Scan for the cell matching the given text and deliver its (X, Y) coordinate at center. 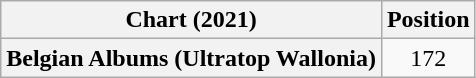
Position (428, 20)
Belgian Albums (Ultratop Wallonia) (192, 58)
Chart (2021) (192, 20)
172 (428, 58)
